Locate the cell with the specified text and output its [x, y] center coordinate. 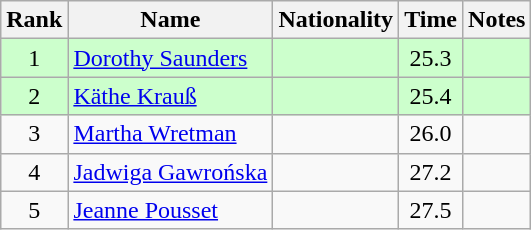
Name [170, 20]
25.4 [431, 96]
2 [34, 96]
Jadwiga Gawrońska [170, 172]
Nationality [336, 20]
Käthe Krauß [170, 96]
27.2 [431, 172]
27.5 [431, 210]
Martha Wretman [170, 134]
Time [431, 20]
26.0 [431, 134]
Dorothy Saunders [170, 58]
Notes [497, 20]
5 [34, 210]
Rank [34, 20]
4 [34, 172]
3 [34, 134]
1 [34, 58]
25.3 [431, 58]
Jeanne Pousset [170, 210]
